Find where the given text appears and provide that cell's center as (X, Y) coordinate. 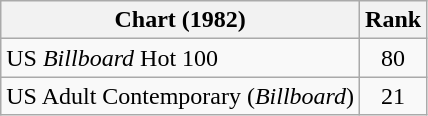
US Billboard Hot 100 (180, 58)
80 (394, 58)
US Adult Contemporary (Billboard) (180, 96)
Rank (394, 20)
Chart (1982) (180, 20)
21 (394, 96)
